Search for the cell housing the specified text and yield its (X, Y) center coordinate. 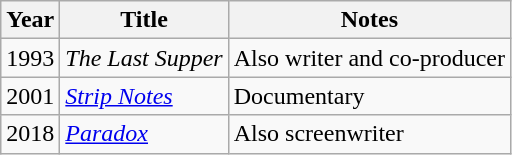
Year (30, 20)
Title (144, 20)
Also writer and co-producer (369, 58)
Documentary (369, 96)
1993 (30, 58)
2018 (30, 134)
The Last Supper (144, 58)
Notes (369, 20)
Paradox (144, 134)
Also screenwriter (369, 134)
2001 (30, 96)
Strip Notes (144, 96)
